Capture the cell that displays the provided text and extract its (X, Y) central coordinate. 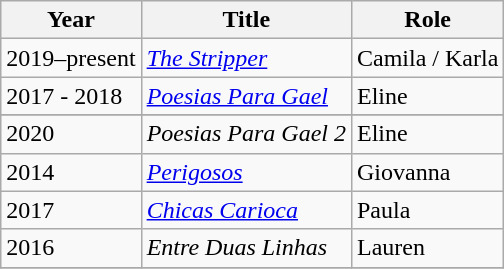
2014 (71, 172)
Poesias Para Gael (246, 96)
Title (246, 20)
2016 (71, 248)
The Stripper (246, 58)
Role (427, 20)
Paula (427, 210)
2017 - 2018 (71, 96)
Perigosos (246, 172)
Year (71, 20)
Poesias Para Gael 2 (246, 134)
Entre Duas Linhas (246, 248)
Giovanna (427, 172)
2017 (71, 210)
2020 (71, 134)
2019–present (71, 58)
Camila / Karla (427, 58)
Lauren (427, 248)
Chicas Carioca (246, 210)
